Search for the cell housing the specified text and yield its [X, Y] center coordinate. 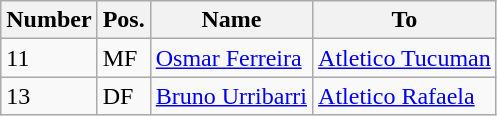
Pos. [124, 20]
11 [49, 58]
MF [124, 58]
Atletico Tucuman [405, 58]
Name [231, 20]
To [405, 20]
DF [124, 96]
Bruno Urribarri [231, 96]
Osmar Ferreira [231, 58]
Number [49, 20]
13 [49, 96]
Atletico Rafaela [405, 96]
